Extract the (x, y) coordinate from the center of the cell holding the provided text.  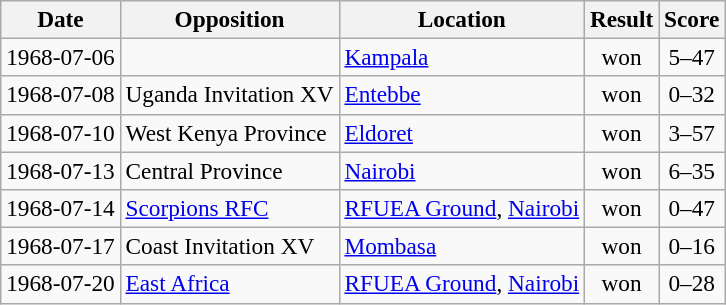
5–47 (692, 57)
0–28 (692, 284)
1968-07-08 (60, 95)
3–57 (692, 133)
Location (462, 19)
Date (60, 19)
1968-07-06 (60, 57)
Entebbe (462, 95)
1968-07-14 (60, 208)
Central Province (230, 170)
0–16 (692, 246)
Eldoret (462, 133)
1968-07-20 (60, 284)
West Kenya Province (230, 133)
1968-07-13 (60, 170)
East Africa (230, 284)
Kampala (462, 57)
6–35 (692, 170)
Score (692, 19)
1968-07-10 (60, 133)
Opposition (230, 19)
Nairobi (462, 170)
1968-07-17 (60, 246)
Result (622, 19)
Uganda Invitation XV (230, 95)
Coast Invitation XV (230, 246)
Scorpions RFC (230, 208)
0–32 (692, 95)
Mombasa (462, 246)
0–47 (692, 208)
